Pinpoint the cell where the given text exists, returning its [x, y] midpoint coordinate. 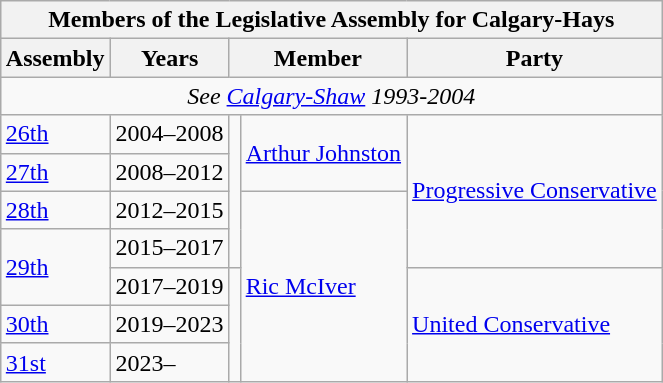
27th [55, 172]
Party [535, 58]
Arthur Johnston [323, 153]
Years [170, 58]
30th [55, 324]
Progressive Conservative [535, 191]
Members of the Legislative Assembly for Calgary-Hays [331, 20]
2017–2019 [170, 286]
28th [55, 210]
Member [318, 58]
See Calgary-Shaw 1993-2004 [331, 96]
26th [55, 134]
31st [55, 362]
2023– [170, 362]
2012–2015 [170, 210]
Assembly [55, 58]
29th [55, 267]
2015–2017 [170, 248]
Ric McIver [323, 286]
2008–2012 [170, 172]
United Conservative [535, 324]
2019–2023 [170, 324]
2004–2008 [170, 134]
